Capture the cell that displays the provided text and extract its [x, y] central coordinate. 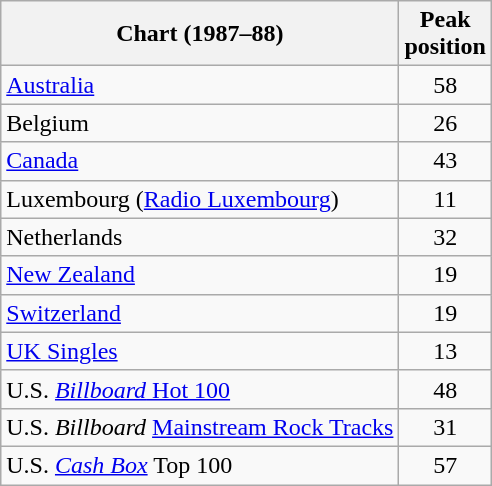
48 [445, 389]
11 [445, 199]
Netherlands [200, 237]
Canada [200, 161]
57 [445, 465]
13 [445, 351]
UK Singles [200, 351]
Chart (1987–88) [200, 34]
Australia [200, 85]
Luxembourg (Radio Luxembourg) [200, 199]
26 [445, 123]
U.S. Billboard Mainstream Rock Tracks [200, 427]
U.S. Billboard Hot 100 [200, 389]
Belgium [200, 123]
U.S. Cash Box Top 100 [200, 465]
31 [445, 427]
New Zealand [200, 275]
Switzerland [200, 313]
32 [445, 237]
43 [445, 161]
Peakposition [445, 34]
58 [445, 85]
